Identify which cell holds the provided text, then report its [X, Y] central coordinate. 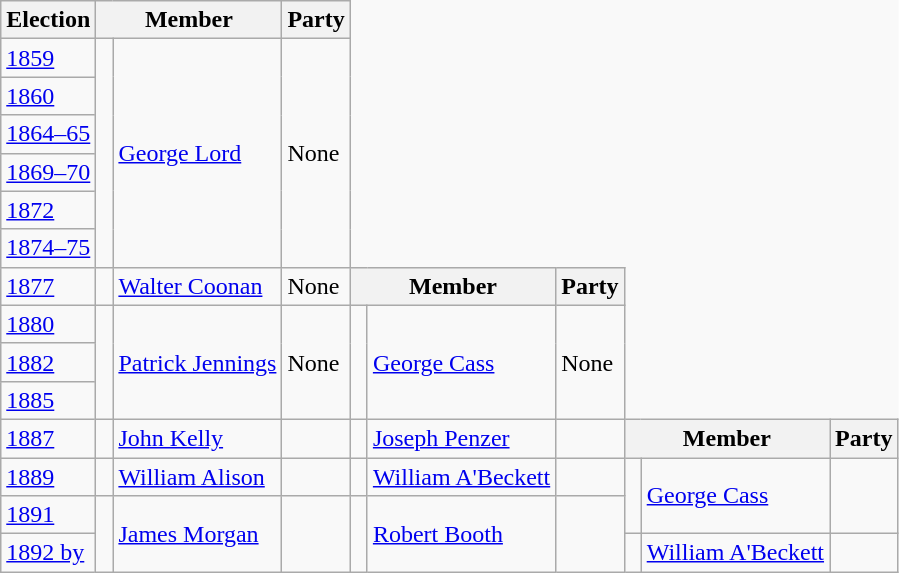
George Lord [198, 153]
1860 [48, 96]
1892 by [48, 553]
Election [48, 20]
John Kelly [198, 438]
1887 [48, 438]
1885 [48, 400]
1872 [48, 210]
James Morgan [198, 534]
1859 [48, 58]
William Alison [198, 477]
1877 [48, 286]
Patrick Jennings [198, 362]
1889 [48, 477]
1891 [48, 515]
Walter Coonan [198, 286]
1869–70 [48, 172]
1882 [48, 362]
Joseph Penzer [461, 438]
Robert Booth [461, 534]
1864–65 [48, 134]
1880 [48, 324]
1874–75 [48, 248]
